Locate the cell with the specified text and output its (X, Y) center coordinate. 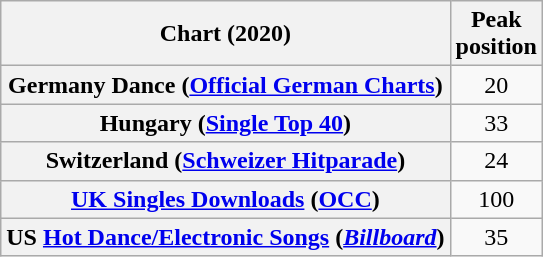
20 (496, 85)
Peakposition (496, 34)
UK Singles Downloads (OCC) (226, 199)
Hungary (Single Top 40) (226, 123)
100 (496, 199)
US Hot Dance/Electronic Songs (Billboard) (226, 237)
Switzerland (Schweizer Hitparade) (226, 161)
Germany Dance (Official German Charts) (226, 85)
35 (496, 237)
33 (496, 123)
24 (496, 161)
Chart (2020) (226, 34)
